Provide the (x, y) coordinate of the cell's center where the given text is located.  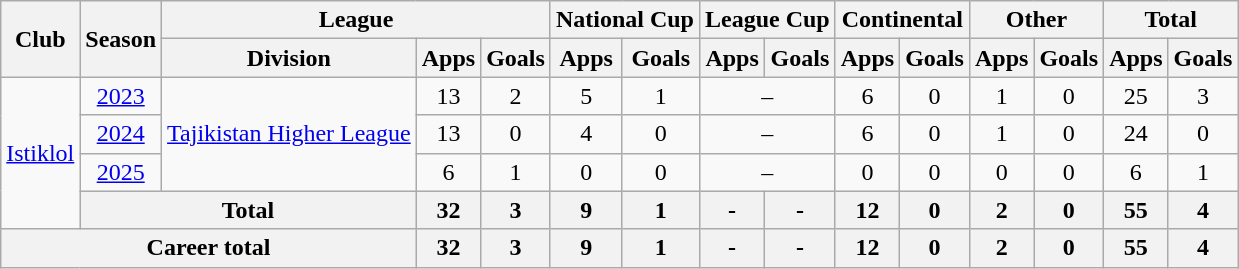
Other (1036, 20)
Continental (902, 20)
Istiklol (40, 153)
5 (586, 96)
Season (121, 39)
2024 (121, 134)
Division (290, 58)
Tajikistan Higher League (290, 134)
National Cup (624, 20)
2023 (121, 96)
24 (1136, 134)
25 (1136, 96)
2025 (121, 172)
League Cup (767, 20)
Career total (208, 248)
League (356, 20)
Club (40, 39)
